Provide the [x, y] coordinate of the cell's center where the given text is located.  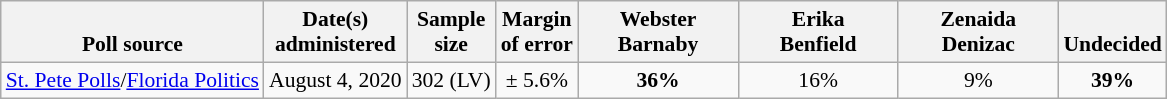
WebsterBarnaby [658, 32]
ErikaBenfield [818, 32]
302 (LV) [452, 80]
Marginof error [537, 32]
St. Pete Polls/Florida Politics [132, 80]
Date(s)administered [336, 32]
16% [818, 80]
9% [978, 80]
Undecided [1112, 32]
Samplesize [452, 32]
36% [658, 80]
39% [1112, 80]
ZenaidaDenizac [978, 32]
Poll source [132, 32]
August 4, 2020 [336, 80]
± 5.6% [537, 80]
